Detect which cell encompasses the target text, then output its [x, y] center coordinate. 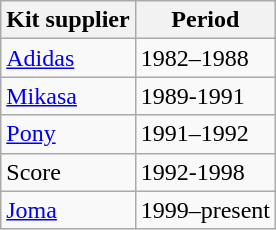
1992-1998 [205, 172]
Score [68, 172]
1991–1992 [205, 134]
1989-1991 [205, 96]
1999–present [205, 210]
1982–1988 [205, 58]
Pony [68, 134]
Mikasa [68, 96]
Adidas [68, 58]
Joma [68, 210]
Kit supplier [68, 20]
Period [205, 20]
